Locate the cell with the specified text and output its [x, y] center coordinate. 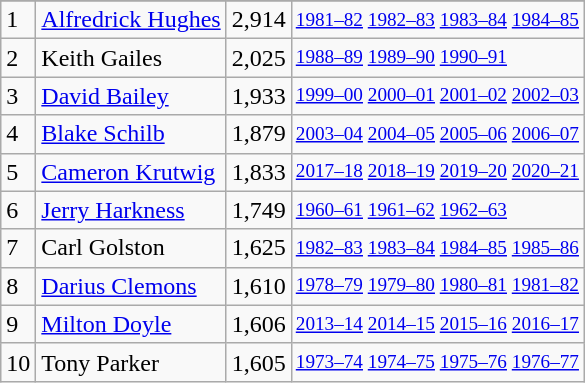
2013–14 2014–15 2015–16 2016–17 [437, 324]
Alfredrick Hughes [131, 20]
2003–04 2004–05 2005–06 2006–07 [437, 134]
4 [18, 134]
2017–18 2018–19 2019–20 2020–21 [437, 172]
2,025 [258, 58]
Milton Doyle [131, 324]
9 [18, 324]
1,933 [258, 96]
1,605 [258, 362]
8 [18, 286]
2,914 [258, 20]
Keith Gailes [131, 58]
1982–83 1983–84 1984–85 1985–86 [437, 248]
1,749 [258, 210]
3 [18, 96]
1978–79 1979–80 1980–81 1981–82 [437, 286]
10 [18, 362]
1981–82 1982–83 1983–84 1984–85 [437, 20]
Cameron Krutwig [131, 172]
Darius Clemons [131, 286]
Tony Parker [131, 362]
Carl Golston [131, 248]
6 [18, 210]
1 [18, 20]
1,879 [258, 134]
1,610 [258, 286]
1988–89 1989–90 1990–91 [437, 58]
Blake Schilb [131, 134]
David Bailey [131, 96]
1973–74 1974–75 1975–76 1976–77 [437, 362]
1,606 [258, 324]
7 [18, 248]
1,833 [258, 172]
2 [18, 58]
5 [18, 172]
1,625 [258, 248]
1999–00 2000–01 2001–02 2002–03 [437, 96]
1960–61 1961–62 1962–63 [437, 210]
Jerry Harkness [131, 210]
